Return (x, y) of the center of cell containing provided text 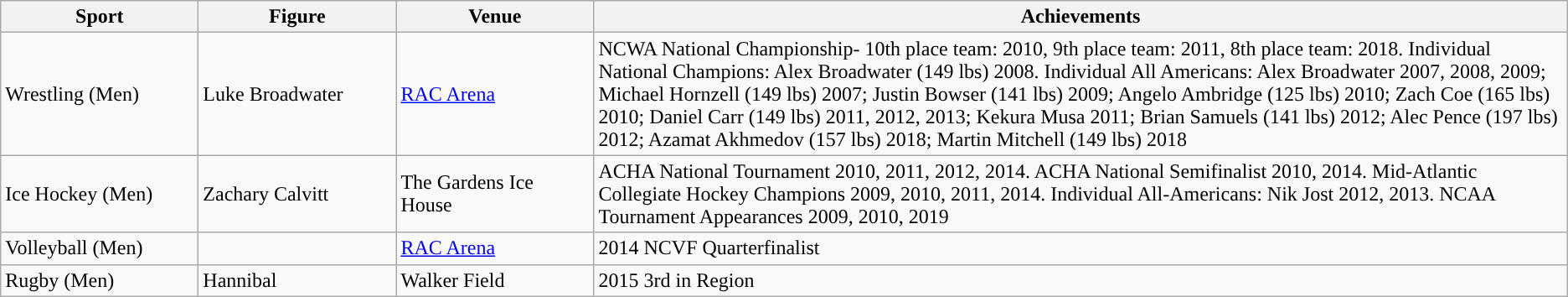
Figure (297, 17)
Walker Field (495, 280)
Zachary Calvitt (297, 194)
Ice Hockey (Men) (100, 194)
2015 3rd in Region (1081, 280)
Volleyball (Men) (100, 248)
The Gardens Ice House (495, 194)
Venue (495, 17)
Hannibal (297, 280)
Achievements (1081, 17)
Rugby (Men) (100, 280)
Luke Broadwater (297, 94)
Wrestling (Men) (100, 94)
2014 NCVF Quarterfinalist (1081, 248)
Sport (100, 17)
